Scan for the cell matching the given text and deliver its (X, Y) coordinate at center. 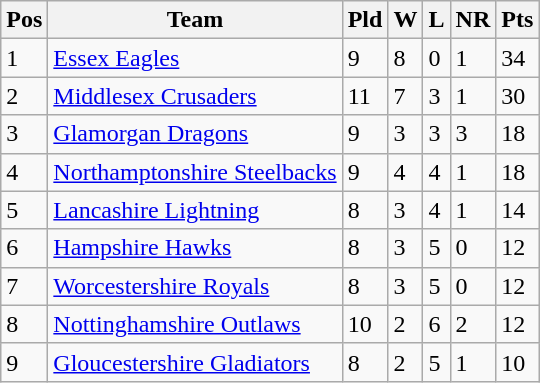
30 (518, 96)
Northamptonshire Steelbacks (195, 172)
W (406, 20)
Glamorgan Dragons (195, 134)
Nottinghamshire Outlaws (195, 324)
14 (518, 210)
Hampshire Hawks (195, 248)
Team (195, 20)
Pts (518, 20)
Pld (365, 20)
NR (473, 20)
Essex Eagles (195, 58)
Worcestershire Royals (195, 286)
Gloucestershire Gladiators (195, 362)
11 (365, 96)
Middlesex Crusaders (195, 96)
Lancashire Lightning (195, 210)
L (436, 20)
Pos (24, 20)
34 (518, 58)
